Identify which cell holds the provided text, then report its [X, Y] central coordinate. 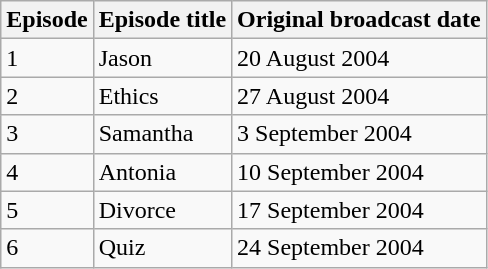
10 September 2004 [360, 172]
Quiz [162, 248]
20 August 2004 [360, 58]
5 [47, 210]
Divorce [162, 210]
4 [47, 172]
3 September 2004 [360, 134]
1 [47, 58]
3 [47, 134]
Episode title [162, 20]
Original broadcast date [360, 20]
Antonia [162, 172]
17 September 2004 [360, 210]
Jason [162, 58]
27 August 2004 [360, 96]
Episode [47, 20]
24 September 2004 [360, 248]
2 [47, 96]
6 [47, 248]
Ethics [162, 96]
Samantha [162, 134]
